From the cell containing the given text, extract its center point as (X, Y) coordinate. 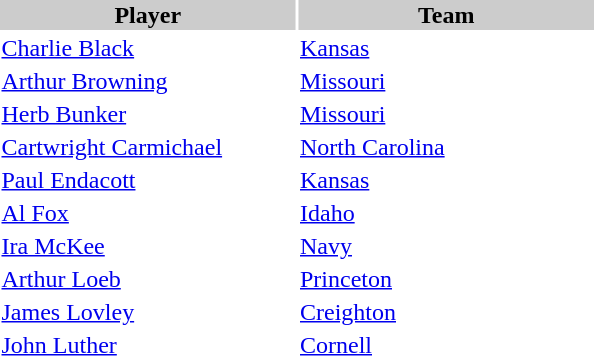
Team (446, 15)
Navy (446, 246)
Creighton (446, 312)
Charlie Black (148, 48)
Princeton (446, 279)
Paul Endacott (148, 180)
North Carolina (446, 147)
Cartwright Carmichael (148, 147)
Player (148, 15)
Idaho (446, 213)
James Lovley (148, 312)
Ira McKee (148, 246)
Arthur Browning (148, 81)
Arthur Loeb (148, 279)
Al Fox (148, 213)
Herb Bunker (148, 114)
